Search for the cell housing the specified text and yield its (X, Y) center coordinate. 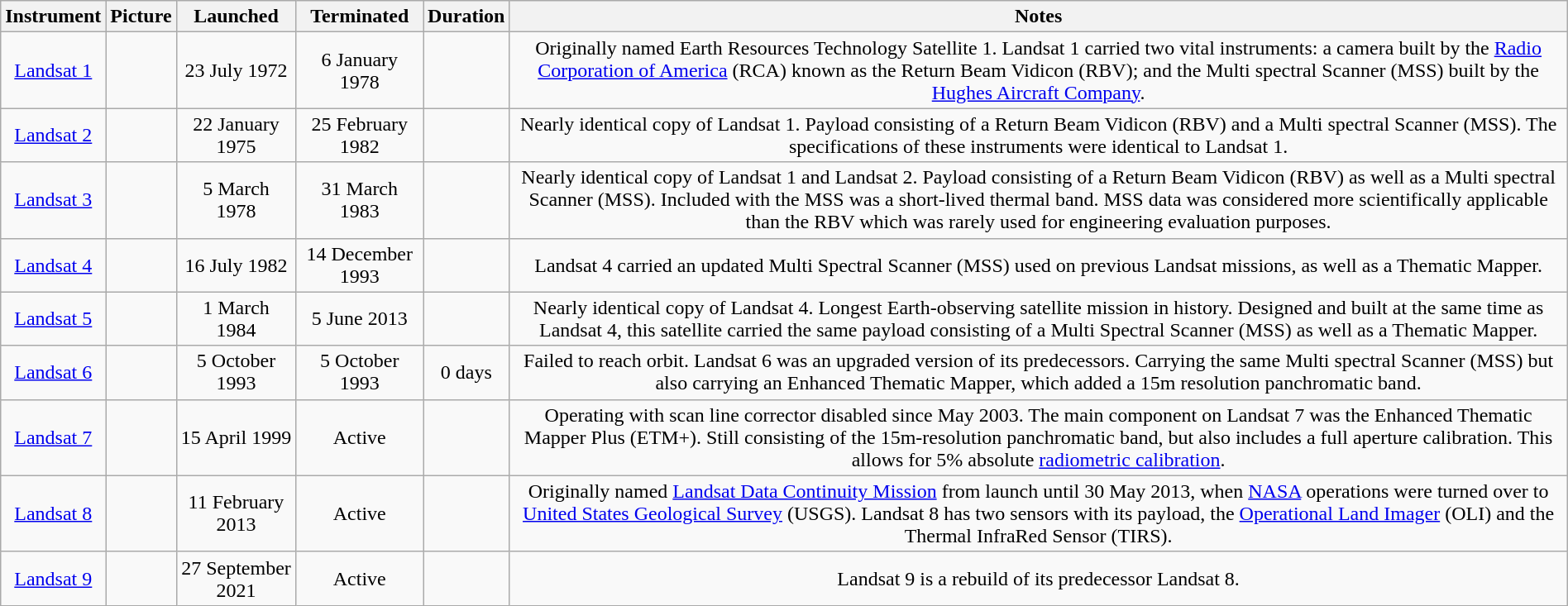
25 February 1982 (360, 136)
11 February 2013 (237, 513)
16 July 1982 (237, 265)
31 March 1983 (360, 200)
Terminated (360, 17)
Landsat 6 (53, 372)
0 days (466, 372)
Landsat 4 (53, 265)
Landsat 7 (53, 437)
Landsat 4 carried an updated Multi Spectral Scanner (MSS) used on previous Landsat missions, as well as a Thematic Mapper. (1039, 265)
Landsat 2 (53, 136)
22 January 1975 (237, 136)
Launched (237, 17)
Notes (1039, 17)
Landsat 9 (53, 579)
Picture (141, 17)
Landsat 1 (53, 70)
Landsat 9 is a rebuild of its predecessor Landsat 8. (1039, 579)
Landsat 8 (53, 513)
14 December 1993 (360, 265)
Landsat 5 (53, 319)
Instrument (53, 17)
6 January 1978 (360, 70)
1 March 1984 (237, 319)
5 March 1978 (237, 200)
Duration (466, 17)
23 July 1972 (237, 70)
5 June 2013 (360, 319)
27 September 2021 (237, 579)
15 April 1999 (237, 437)
Landsat 3 (53, 200)
